From the cell containing the given text, extract its center point as (X, Y) coordinate. 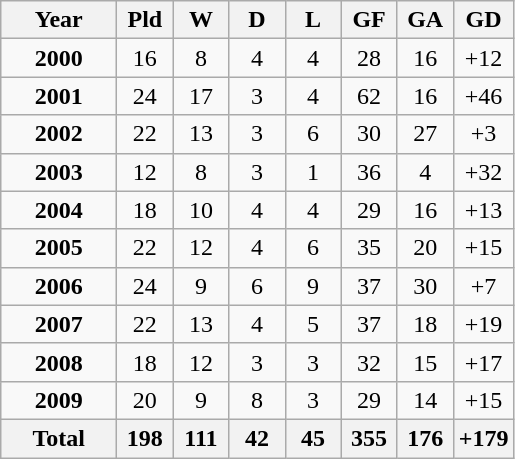
W (201, 20)
2006 (59, 286)
+32 (484, 172)
L (313, 20)
+3 (484, 134)
62 (369, 96)
27 (425, 134)
45 (313, 438)
2003 (59, 172)
GF (369, 20)
2004 (59, 210)
111 (201, 438)
42 (257, 438)
2009 (59, 400)
GA (425, 20)
2008 (59, 362)
D (257, 20)
10 (201, 210)
35 (369, 248)
GD (484, 20)
2005 (59, 248)
2001 (59, 96)
176 (425, 438)
198 (145, 438)
+7 (484, 286)
Pld (145, 20)
32 (369, 362)
36 (369, 172)
+46 (484, 96)
5 (313, 324)
Total (59, 438)
28 (369, 58)
14 (425, 400)
Year (59, 20)
15 (425, 362)
2000 (59, 58)
+13 (484, 210)
+179 (484, 438)
17 (201, 96)
+19 (484, 324)
355 (369, 438)
+12 (484, 58)
2007 (59, 324)
+17 (484, 362)
1 (313, 172)
2002 (59, 134)
